Pinpoint the cell where the given text exists, returning its (x, y) midpoint coordinate. 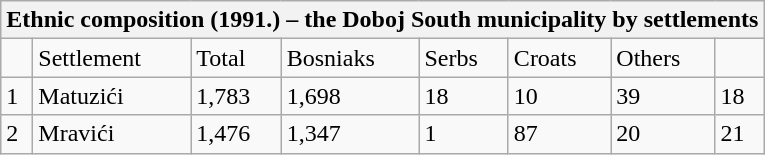
Matuzići (112, 96)
21 (740, 134)
87 (559, 134)
Serbs (464, 58)
1,698 (350, 96)
Settlement (112, 58)
Ethnic composition (1991.) – the Doboj South municipality by settlements (382, 20)
2 (17, 134)
10 (559, 96)
Croats (559, 58)
20 (663, 134)
Bosniaks (350, 58)
1,783 (236, 96)
Mravići (112, 134)
Others (663, 58)
39 (663, 96)
Total (236, 58)
1,347 (350, 134)
1,476 (236, 134)
